Search for the cell housing the specified text and yield its [x, y] center coordinate. 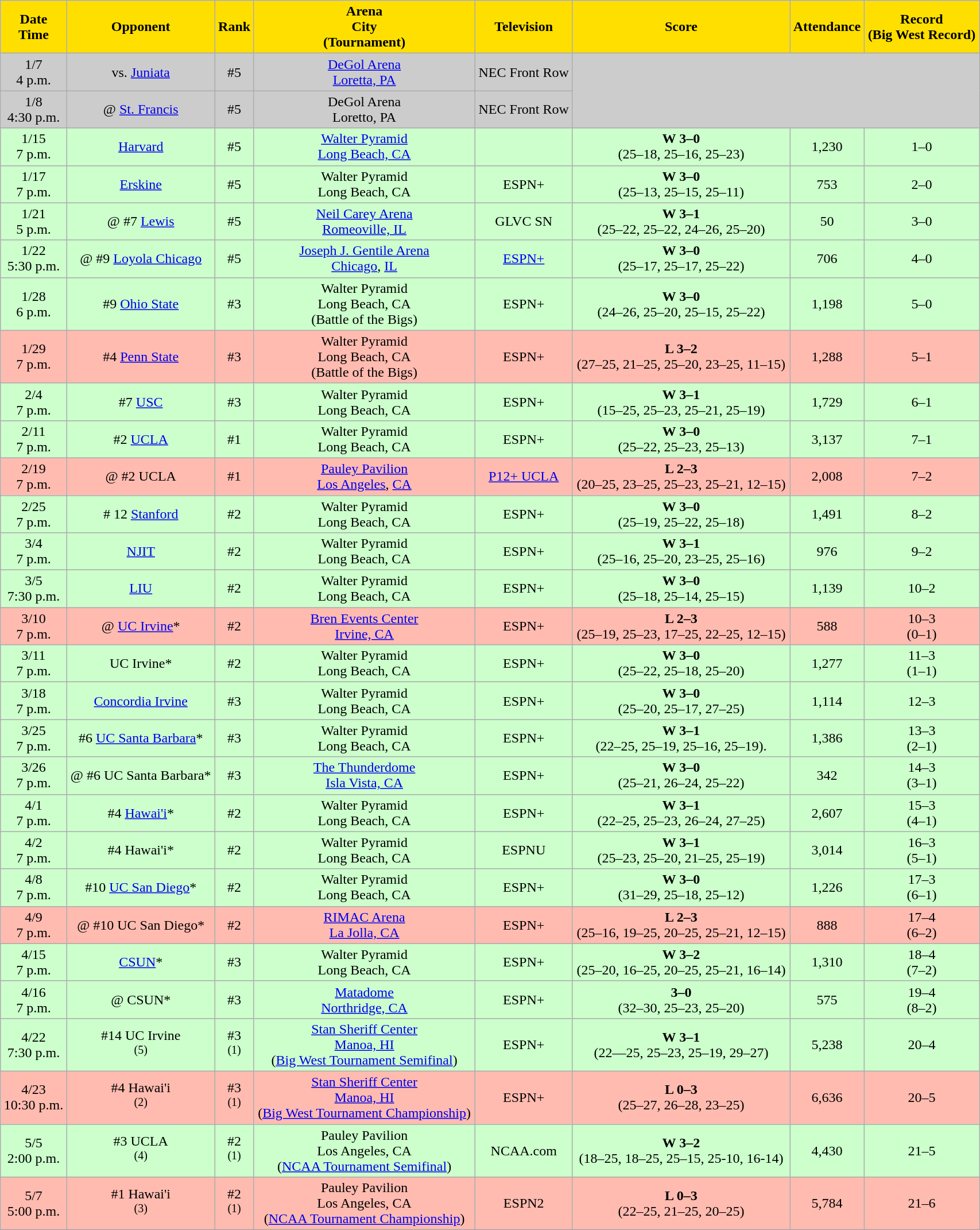
W 3–0(25–20, 25–17, 27–25) [681, 701]
W 3–0(24–26, 25–20, 25–15, 25–22) [681, 304]
@ UC Irvine* [141, 626]
W 3–1(25–16, 25–20, 23–25, 25–16) [681, 551]
5,238 [827, 1045]
Score [681, 27]
W 3–0(25–17, 25–17, 25–22) [681, 258]
1,198 [827, 304]
2/197 p.m. [33, 477]
4–0 [921, 258]
#1 Hawai'i (3) [141, 1204]
vs. Juniata [141, 72]
21–6 [921, 1204]
W 3–0(25–19, 25–22, 25–18) [681, 513]
ArenaCity(Tournament) [364, 27]
W 3–0(25–22, 25–23, 25–13) [681, 439]
Pauley PavilionLos Angeles, CA(NCAA Tournament Semifinal) [364, 1151]
W 3–1(15–25, 25–23, 25–21, 25–19) [681, 402]
Stan Sheriff CenterManoa, HI(Big West Tournament Semifinal) [364, 1045]
588 [827, 626]
1/286 p.m. [33, 304]
706 [827, 258]
Opponent [141, 27]
10–3(0–1) [921, 626]
W 3–0(25–18, 25–14, 25–15) [681, 589]
W 3–0(25–22, 25–18, 25–20) [681, 664]
18–4(7–2) [921, 962]
DateTime [33, 27]
6–1 [921, 402]
4/87 p.m. [33, 888]
1,114 [827, 701]
Stan Sheriff CenterManoa, HI(Big West Tournament Championship) [364, 1097]
50 [827, 222]
6,636 [827, 1097]
L 3–2(27–25, 21–25, 25–20, 23–25, 11–15) [681, 357]
LIU [141, 589]
@ #7 Lewis [141, 222]
2,008 [827, 477]
1/84:30 p.m. [33, 109]
3/107 p.m. [33, 626]
575 [827, 999]
W 3–1(22–25, 25–23, 26–24, 27–25) [681, 813]
RIMAC ArenaLa Jolla, CA [364, 925]
@ #9 Loyola Chicago [141, 258]
#4 Penn State [141, 357]
2/117 p.m. [33, 439]
W 3–0(25–21, 26–24, 25–22) [681, 775]
Pauley PavilionLos Angeles, CA(NCAA Tournament Championship) [364, 1204]
10–2 [921, 589]
DeGol ArenaLoretta, PA [364, 72]
1,729 [827, 402]
1,310 [827, 962]
21–5 [921, 1151]
4/157 p.m. [33, 962]
W 3–1(25–22, 25–22, 24–26, 25–20) [681, 222]
1/74 p.m. [33, 72]
#6 UC Santa Barbara* [141, 738]
1/215 p.m. [33, 222]
#10 UC San Diego* [141, 888]
Attendance [827, 27]
20–5 [921, 1097]
16–3(5–1) [921, 850]
3/117 p.m. [33, 664]
1/297 p.m. [33, 357]
5–0 [921, 304]
4/17 p.m. [33, 813]
Neil Carey ArenaRomeoville, IL [364, 222]
2–0 [921, 184]
3/257 p.m. [33, 738]
P12+ UCLA [524, 477]
Erskine [141, 184]
17–3(6–1) [921, 888]
3,014 [827, 850]
3–0 [921, 222]
12–3 [921, 701]
#7 USC [141, 402]
4/167 p.m. [33, 999]
#4 Hawai'i (2) [141, 1097]
2,607 [827, 813]
342 [827, 775]
ESPNU [524, 850]
@ #2 UCLA [141, 477]
Joseph J. Gentile ArenaChicago, IL [364, 258]
DeGol ArenaLoretto, PA [364, 109]
NJIT [141, 551]
976 [827, 551]
W 3–2(18–25, 18–25, 25–15, 25-10, 16-14) [681, 1151]
888 [827, 925]
1,386 [827, 738]
CSUN* [141, 962]
3/187 p.m. [33, 701]
15–3(4–1) [921, 813]
1,230 [827, 147]
3/267 p.m. [33, 775]
@ #10 UC San Diego* [141, 925]
W 3–1(25–23, 25–20, 21–25, 25–19) [681, 850]
1,226 [827, 888]
1,277 [827, 664]
2/257 p.m. [33, 513]
753 [827, 184]
L 2–3(25–19, 25–23, 17–25, 22–25, 12–15) [681, 626]
@ St. Francis [141, 109]
#9 Ohio State [141, 304]
#2 UCLA [141, 439]
4/97 p.m. [33, 925]
9–2 [921, 551]
#3 UCLA (4) [141, 1151]
4/2310:30 p.m. [33, 1097]
L 2–3(20–25, 23–25, 25–23, 25–21, 12–15) [681, 477]
3,137 [827, 439]
1,491 [827, 513]
1–0 [921, 147]
Harvard [141, 147]
NCAA.com [524, 1151]
3/57:30 p.m. [33, 589]
UC Irvine* [141, 664]
Rank [234, 27]
W 3–1(22—25, 25–23, 25–19, 29–27) [681, 1045]
3–0(32–30, 25–23, 25–20) [681, 999]
7–1 [921, 439]
5–1 [921, 357]
@ #6 UC Santa Barbara* [141, 775]
2/47 p.m. [33, 402]
W 3–1(22–25, 25–19, 25–16, 25–19). [681, 738]
7–2 [921, 477]
11–3(1–1) [921, 664]
1,288 [827, 357]
3/47 p.m. [33, 551]
L 2–3(25–16, 19–25, 20–25, 25–21, 12–15) [681, 925]
5/52:00 p.m. [33, 1151]
5,784 [827, 1204]
GLVC SN [524, 222]
8–2 [921, 513]
1/157 p.m. [33, 147]
14–3(3–1) [921, 775]
1/225:30 p.m. [33, 258]
4/27 p.m. [33, 850]
W 3–2(25–20, 16–25, 20–25, 25–21, 16–14) [681, 962]
Television [524, 27]
17–4(6–2) [921, 925]
The ThunderdomeIsla Vista, CA [364, 775]
19–4(8–2) [921, 999]
4/227:30 p.m. [33, 1045]
W 3–0(25–13, 25–15, 25–11) [681, 184]
@ CSUN* [141, 999]
W 3–0(31–29, 25–18, 25–12) [681, 888]
W 3–0(25–18, 25–16, 25–23) [681, 147]
MatadomeNorthridge, CA [364, 999]
5/75:00 p.m. [33, 1204]
20–4 [921, 1045]
4,430 [827, 1151]
Record(Big West Record) [921, 27]
ESPN2 [524, 1204]
13–3(2–1) [921, 738]
Pauley PavilionLos Angeles, CA [364, 477]
Concordia Irvine [141, 701]
#14 UC Irvine (5) [141, 1045]
L 0–3(25–27, 26–28, 23–25) [681, 1097]
1/177 p.m. [33, 184]
1,139 [827, 589]
Bren Events CenterIrvine, CA [364, 626]
# 12 Stanford [141, 513]
L 0–3(22–25, 21–25, 20–25) [681, 1204]
